Determine the (X, Y) coordinate at the center of the cell enclosing the given text.  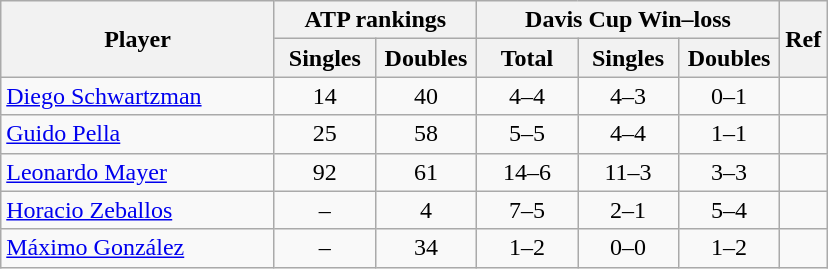
Leonardo Mayer (138, 172)
3–3 (730, 172)
61 (426, 172)
Horacio Zeballos (138, 210)
25 (324, 134)
4 (426, 210)
5–4 (730, 210)
0–1 (730, 96)
Total (526, 58)
14–6 (526, 172)
Player (138, 39)
0–0 (628, 248)
2–1 (628, 210)
7–5 (526, 210)
Máximo González (138, 248)
Davis Cup Win–loss (628, 20)
1–1 (730, 134)
34 (426, 248)
14 (324, 96)
5–5 (526, 134)
ATP rankings (375, 20)
Diego Schwartzman (138, 96)
Guido Pella (138, 134)
Ref (804, 39)
92 (324, 172)
11–3 (628, 172)
58 (426, 134)
4–3 (628, 96)
40 (426, 96)
